For the text-containing cell, return its midpoint in [X, Y] coordinate format. 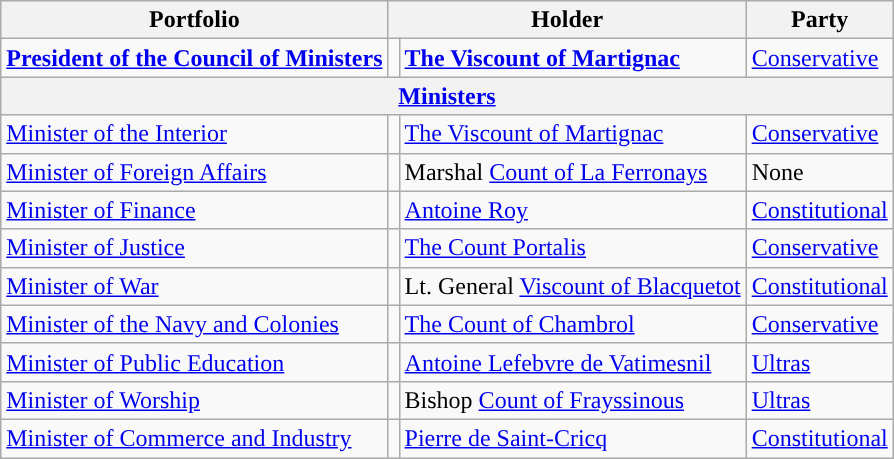
Portfolio [194, 20]
Minister of Commerce and Industry [194, 438]
President of the Council of Ministers [194, 58]
Marshal Count of La Ferronays [572, 172]
Ministers [447, 96]
Antoine Lefebvre de Vatimesnil [572, 362]
Minister of Justice [194, 248]
Holder [567, 20]
Minister of Finance [194, 210]
The Count of Chambrol [572, 324]
Minister of Foreign Affairs [194, 172]
The Count Portalis [572, 248]
Lt. General Viscount of Blacquetot [572, 286]
Bishop Count of Frayssinous [572, 400]
Minister of War [194, 286]
None [820, 172]
Minister of Worship [194, 400]
Minister of the Interior [194, 134]
Pierre de Saint-Cricq [572, 438]
Minister of the Navy and Colonies [194, 324]
Antoine Roy [572, 210]
Party [820, 20]
Minister of Public Education [194, 362]
